Output the (X, Y) coordinate of the center of the cell containing the given text.  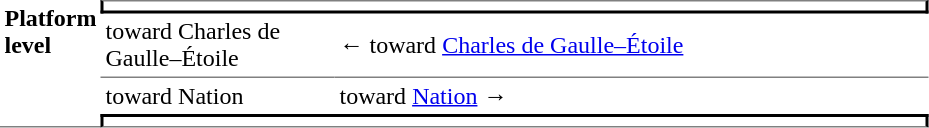
toward Charles de Gaulle–Étoile (218, 46)
Platform level (50, 64)
toward Nation → (632, 96)
← toward Charles de Gaulle–Étoile (632, 46)
toward Nation (218, 96)
